Capture the cell that displays the provided text and extract its [x, y] central coordinate. 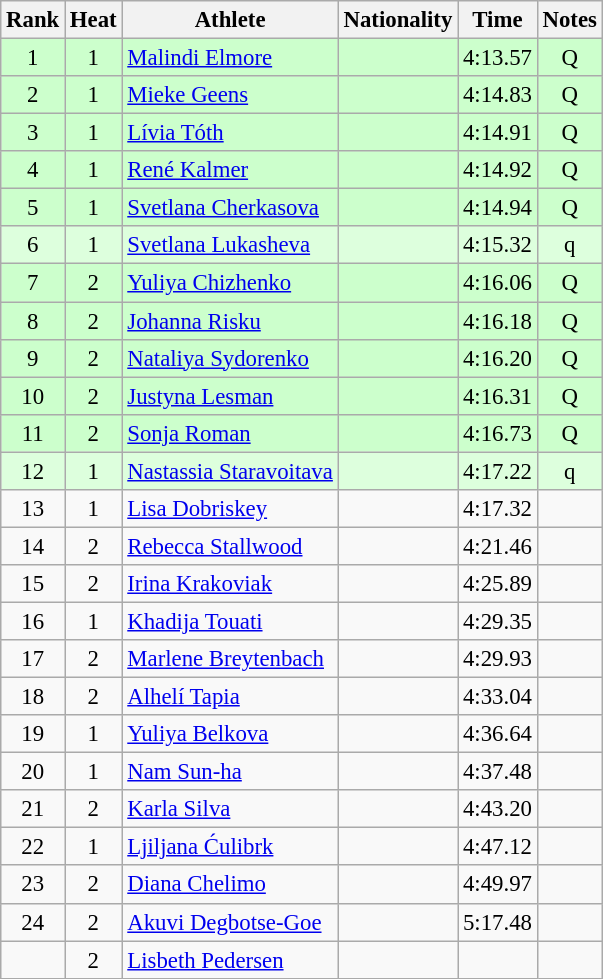
16 [33, 621]
Sonja Roman [230, 433]
Karla Silva [230, 809]
Malindi Elmore [230, 58]
Yuliya Belkova [230, 734]
5:17.48 [498, 922]
11 [33, 433]
4:36.64 [498, 734]
4:17.32 [498, 509]
Marlene Breytenbach [230, 659]
10 [33, 396]
20 [33, 772]
Alhelí Tapia [230, 697]
4:14.83 [498, 95]
4:14.91 [498, 133]
24 [33, 922]
19 [33, 734]
Heat [94, 20]
4:37.48 [498, 772]
Mieke Geens [230, 95]
4:43.20 [498, 809]
4:15.32 [498, 245]
Justyna Lesman [230, 396]
Diana Chelimo [230, 885]
17 [33, 659]
4:49.97 [498, 885]
Lisa Dobriskey [230, 509]
13 [33, 509]
Johanna Risku [230, 321]
12 [33, 471]
Nataliya Sydorenko [230, 358]
5 [33, 208]
4:16.20 [498, 358]
9 [33, 358]
18 [33, 697]
René Kalmer [230, 170]
4:25.89 [498, 584]
Lisbeth Pedersen [230, 960]
Nationality [398, 20]
6 [33, 245]
Svetlana Lukasheva [230, 245]
Akuvi Degbotse-Goe [230, 922]
Nam Sun-ha [230, 772]
Irina Krakoviak [230, 584]
Notes [570, 20]
Nastassia Staravoitava [230, 471]
23 [33, 885]
4:17.22 [498, 471]
4:16.31 [498, 396]
4:16.73 [498, 433]
Athlete [230, 20]
7 [33, 283]
4:47.12 [498, 847]
4:14.92 [498, 170]
4:33.04 [498, 697]
Ljiljana Ćulibrk [230, 847]
22 [33, 847]
8 [33, 321]
Rank [33, 20]
4:21.46 [498, 546]
15 [33, 584]
Rebecca Stallwood [230, 546]
4:14.94 [498, 208]
4:16.18 [498, 321]
21 [33, 809]
Lívia Tóth [230, 133]
Yuliya Chizhenko [230, 283]
4:29.35 [498, 621]
4:29.93 [498, 659]
3 [33, 133]
Time [498, 20]
4 [33, 170]
14 [33, 546]
Khadija Touati [230, 621]
4:13.57 [498, 58]
4:16.06 [498, 283]
Svetlana Cherkasova [230, 208]
